For the text-containing cell, return its midpoint in [x, y] coordinate format. 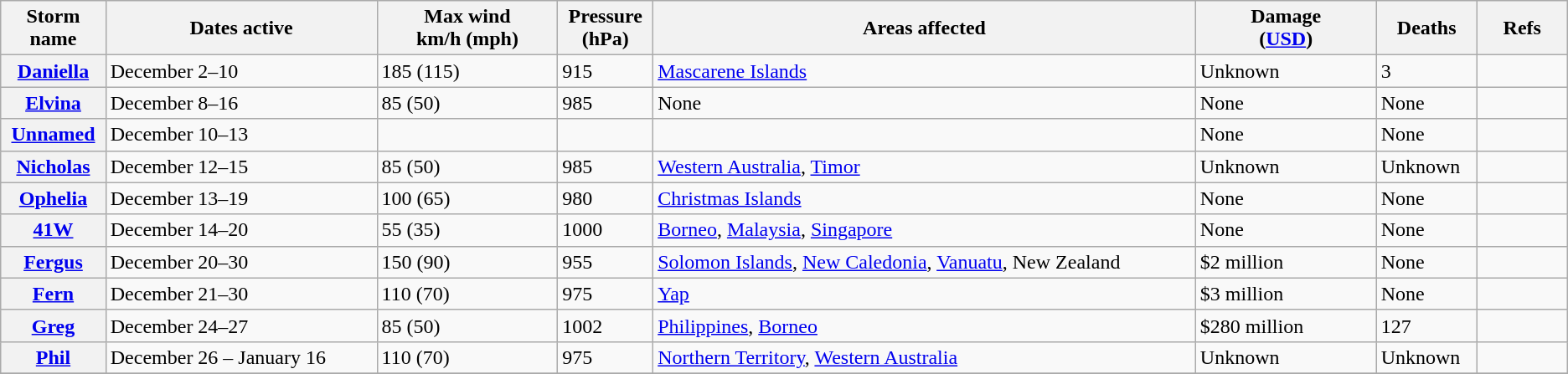
December 8–16 [241, 103]
December 20–30 [241, 262]
Deaths [1426, 28]
980 [606, 198]
Solomon Islands, New Caledonia, Vanuatu, New Zealand [925, 262]
915 [606, 71]
Refs [1522, 28]
Unnamed [54, 135]
Max windkm/h (mph) [467, 28]
Borneo, Malaysia, Singapore [925, 230]
Phil [54, 357]
41W [54, 230]
Ophelia [54, 198]
December 14–20 [241, 230]
Elvina [54, 103]
Dates active [241, 28]
December 12–15 [241, 167]
1000 [606, 230]
December 10–13 [241, 135]
100 (65) [467, 198]
Christmas Islands [925, 198]
Mascarene Islands [925, 71]
Fern [54, 294]
Philippines, Borneo [925, 325]
127 [1426, 325]
Yap [925, 294]
185 (115) [467, 71]
Daniella [54, 71]
December 2–10 [241, 71]
150 (90) [467, 262]
3 [1426, 71]
Nicholas [54, 167]
Storm name [54, 28]
Northern Territory, Western Australia [925, 357]
Greg [54, 325]
Fergus [54, 262]
55 (35) [467, 230]
955 [606, 262]
December 26 – January 16 [241, 357]
December 24–27 [241, 325]
December 21–30 [241, 294]
$280 million [1286, 325]
Damage(USD) [1286, 28]
$3 million [1286, 294]
1002 [606, 325]
Pressure(hPa) [606, 28]
December 13–19 [241, 198]
Areas affected [925, 28]
Western Australia, Timor [925, 167]
$2 million [1286, 262]
